Search for the cell housing the specified text and yield its [x, y] center coordinate. 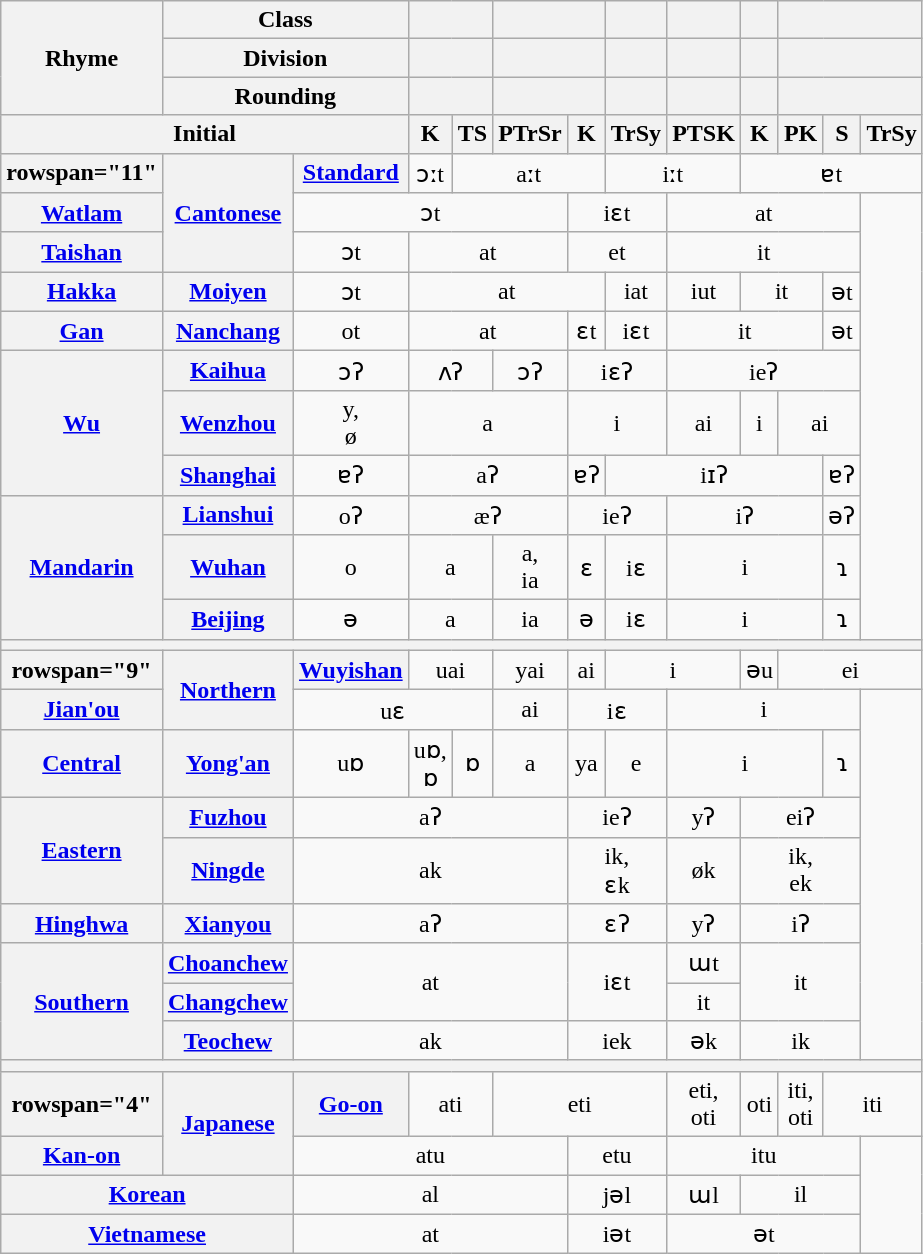
iti,oti [800, 1104]
Lianshui [228, 515]
ɛt [586, 331]
Vietnamese [148, 1234]
ati [450, 1104]
oʔ [350, 515]
iɛʔ [616, 371]
rowspan="11" [82, 173]
Choanchew [228, 963]
Southern [82, 1002]
y,ø [350, 422]
Gan [82, 331]
TS [472, 134]
Wenzhou [228, 422]
Korean [148, 1194]
Hinghwa [82, 924]
PTrSr [530, 134]
e [636, 763]
Class [285, 20]
Rounding [285, 96]
eti [580, 1104]
etu [616, 1155]
əʔ [842, 515]
Wuyishan [350, 670]
Nanchang [228, 331]
Northern [228, 690]
PTSK [704, 134]
Go-on [350, 1104]
æʔ [488, 515]
uɒ,ɒ [430, 763]
iti [872, 1104]
ɔːt [430, 173]
Wu [82, 423]
uɒ [350, 763]
ɛʔ [616, 924]
iut [704, 292]
il [800, 1194]
Rhyme [82, 58]
Initial [204, 134]
Standard [350, 173]
əu [759, 670]
oti [759, 1104]
Kan-on [82, 1155]
ɛ [586, 568]
Beijing [228, 620]
eti,oti [704, 1104]
PK [800, 134]
aːt [528, 173]
et [616, 252]
Kaihua [228, 371]
Taishan [82, 252]
ɒ [472, 763]
Cantonese [228, 212]
ik,ek [800, 870]
Moiyen [228, 292]
atu [430, 1155]
ya [586, 763]
a,ia [530, 568]
Teochew [228, 1041]
Eastern [82, 850]
S [842, 134]
al [430, 1194]
Yong'an [228, 763]
eiʔ [800, 817]
Jian'ou [82, 710]
yai [530, 670]
Division [285, 58]
Ningde [228, 870]
rowspan="9" [82, 670]
ot [350, 331]
Shanghai [228, 475]
uɛ [392, 710]
ɐt [831, 173]
iɪʔ [714, 475]
o [350, 568]
øk [704, 870]
itu [764, 1155]
ɯt [704, 963]
Fuzhou [228, 817]
ik [800, 1041]
ək [704, 1041]
ʌʔ [450, 371]
Japanese [228, 1122]
Hakka [82, 292]
Wuhan [228, 568]
ik,ɛk [616, 870]
iət [616, 1234]
Xianyou [228, 924]
iːt [672, 173]
ei [850, 670]
uai [450, 670]
Mandarin [82, 567]
jəl [616, 1194]
ɯl [704, 1194]
iek [616, 1041]
ia [530, 620]
rowspan="4" [82, 1104]
Changchew [228, 1002]
Watlam [82, 213]
iat [636, 292]
Central [82, 763]
